For the text-containing cell, return its midpoint in (X, Y) coordinate format. 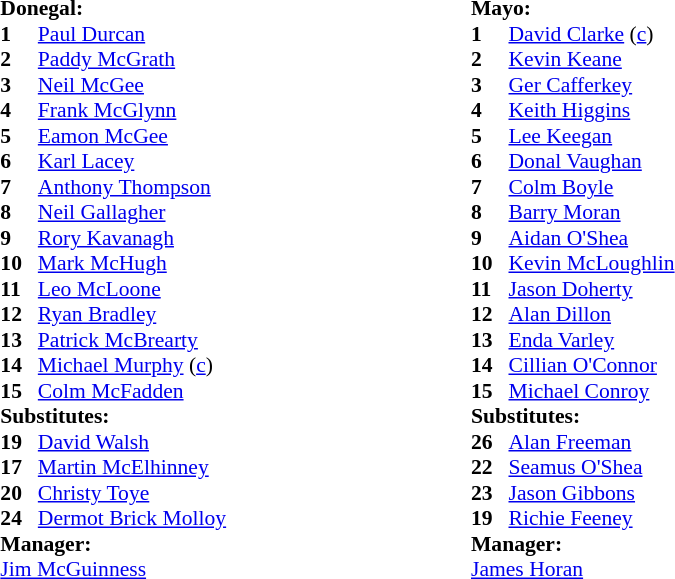
Leo McLoone (132, 289)
Aidan O'Shea (591, 238)
Anthony Thompson (132, 187)
Paul Durcan (132, 34)
Ger Cafferkey (591, 85)
Cillian O'Connor (591, 365)
Eamon McGee (132, 136)
Michael Conroy (591, 391)
Christy Toye (132, 493)
Alan Freeman (591, 442)
Michael Murphy (c) (132, 365)
Martin McElhinney (132, 467)
Karl Lacey (132, 161)
Rory Kavanagh (132, 238)
20 (19, 493)
Ryan Bradley (132, 315)
26 (490, 442)
Alan Dillon (591, 315)
Mark McHugh (132, 263)
Jason Doherty (591, 289)
Jason Gibbons (591, 493)
Lee Keegan (591, 136)
David Walsh (132, 442)
Paddy McGrath (132, 59)
Neil McGee (132, 85)
David Clarke (c) (591, 34)
Donal Vaughan (591, 161)
Richie Feeney (591, 519)
Patrick McBrearty (132, 340)
Keith Higgins (591, 111)
Dermot Brick Molloy (132, 519)
Colm McFadden (132, 391)
Colm Boyle (591, 187)
Seamus O'Shea (591, 467)
Enda Varley (591, 340)
Kevin Keane (591, 59)
23 (490, 493)
24 (19, 519)
17 (19, 467)
Kevin McLoughlin (591, 263)
Neil Gallagher (132, 213)
Barry Moran (591, 213)
Frank McGlynn (132, 111)
22 (490, 467)
